Identify which cell holds the provided text, then report its [X, Y] central coordinate. 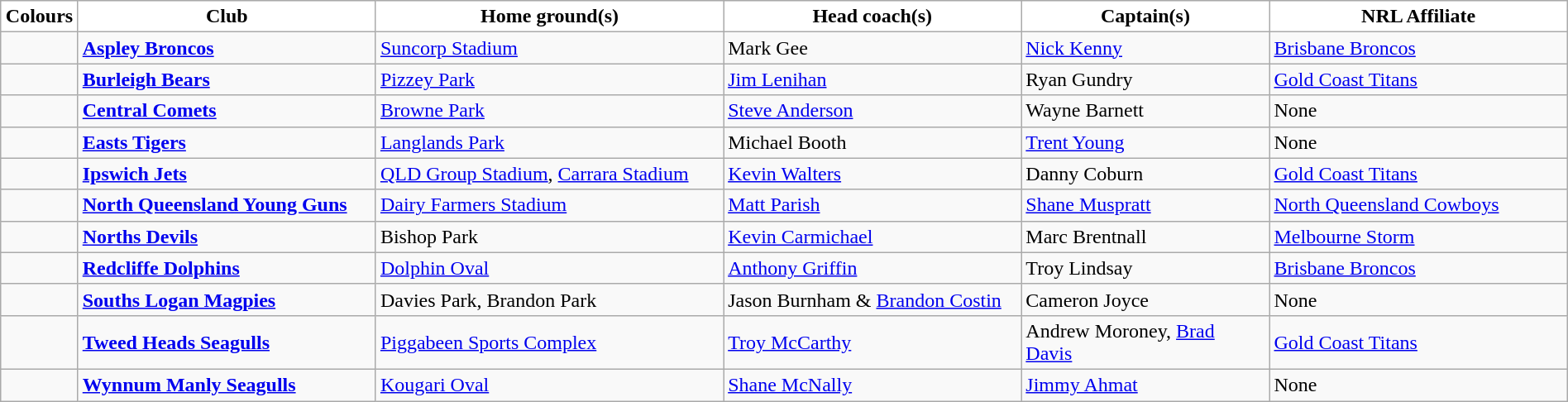
NRL Affiliate [1418, 17]
Andrew Moroney, Brad Davis [1145, 342]
Kevin Carmichael [872, 237]
Mark Gee [872, 48]
Nick Kenny [1145, 48]
Suncorp Stadium [549, 48]
Burleigh Bears [227, 79]
Easts Tigers [227, 142]
Home ground(s) [549, 17]
Shane McNally [872, 385]
Troy McCarthy [872, 342]
Michael Booth [872, 142]
Steve Anderson [872, 111]
Dairy Farmers Stadium [549, 205]
North Queensland Cowboys [1418, 205]
North Queensland Young Guns [227, 205]
Marc Brentnall [1145, 237]
Souths Logan Magpies [227, 299]
Norths Devils [227, 237]
Jason Burnham & Brandon Costin [872, 299]
Pizzey Park [549, 79]
Piggabeen Sports Complex [549, 342]
Dolphin Oval [549, 268]
Club [227, 17]
Jimmy Ahmat [1145, 385]
Danny Coburn [1145, 174]
Redcliffe Dolphins [227, 268]
Captain(s) [1145, 17]
QLD Group Stadium, Carrara Stadium [549, 174]
Wayne Barnett [1145, 111]
Shane Muspratt [1145, 205]
Head coach(s) [872, 17]
Davies Park, Brandon Park [549, 299]
Central Comets [227, 111]
Ryan Gundry [1145, 79]
Aspley Broncos [227, 48]
Bishop Park [549, 237]
Jim Lenihan [872, 79]
Ipswich Jets [227, 174]
Colours [40, 17]
Anthony Griffin [872, 268]
Trent Young [1145, 142]
Kevin Walters [872, 174]
Troy Lindsay [1145, 268]
Cameron Joyce [1145, 299]
Kougari Oval [549, 385]
Browne Park [549, 111]
Langlands Park [549, 142]
Tweed Heads Seagulls [227, 342]
Melbourne Storm [1418, 237]
Matt Parish [872, 205]
Wynnum Manly Seagulls [227, 385]
